Pinpoint the cell where the given text exists, returning its [x, y] midpoint coordinate. 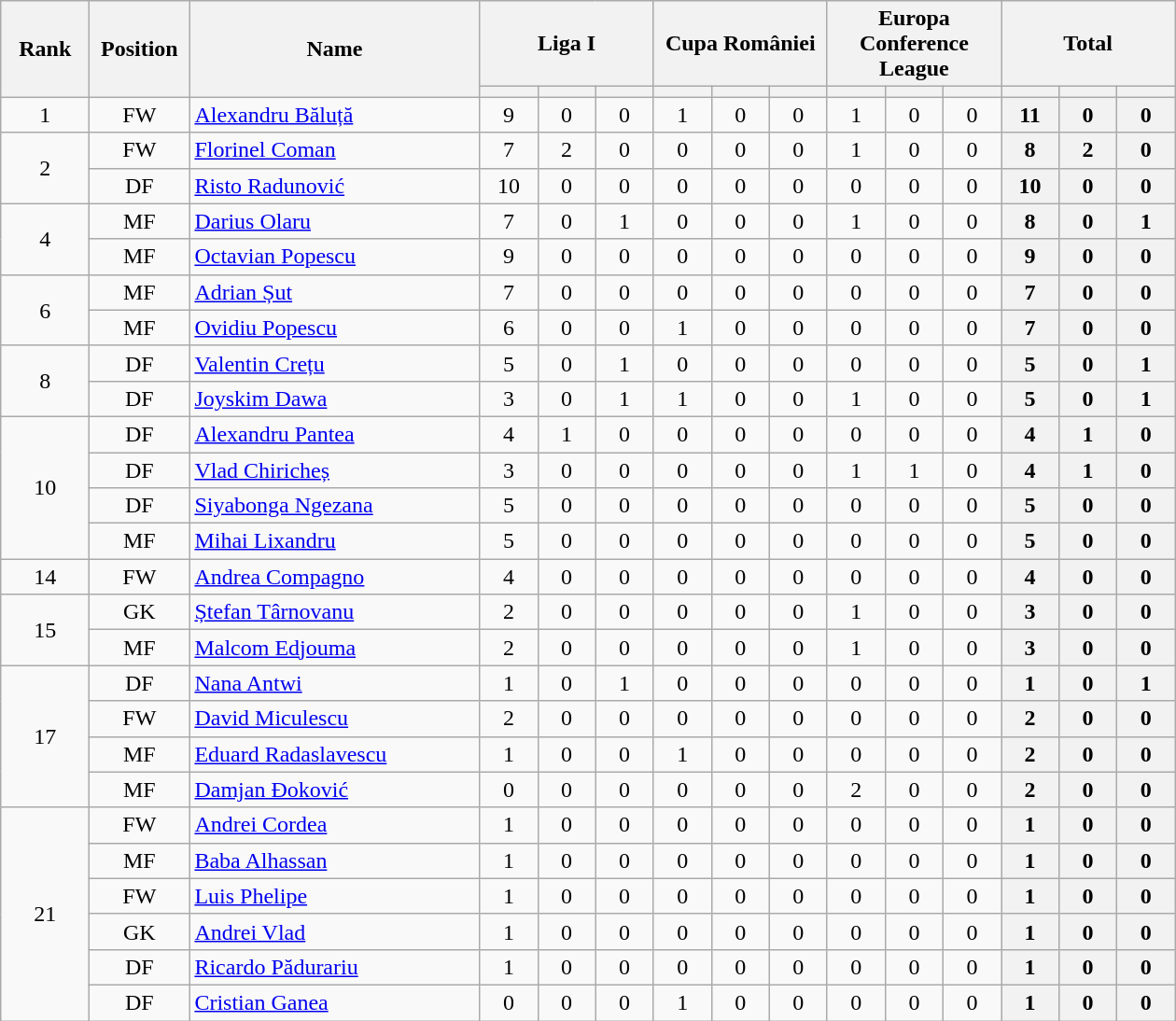
Andrei Vlad [334, 931]
Vlad Chiricheș [334, 469]
Luis Phelipe [334, 896]
Risto Radunović [334, 186]
Baba Alhassan [334, 860]
14 [45, 577]
Mihai Lixandru [334, 541]
Adrian Șut [334, 292]
Rank [45, 49]
Cupa României [740, 44]
17 [45, 736]
Ovidiu Popescu [334, 328]
Ricardo Pădurariu [334, 967]
Octavian Popescu [334, 257]
Cristian Ganea [334, 1002]
Name [334, 49]
Europa Conference League [914, 44]
Alexandru Băluță [334, 115]
Siyabonga Ngezana [334, 506]
Andrea Compagno [334, 577]
Eduard Radaslavescu [334, 754]
Darius Olaru [334, 221]
11 [1029, 115]
Damjan Đoković [334, 790]
Liga I [567, 44]
Malcom Edjouma [334, 648]
Total [1087, 44]
Andrei Cordea [334, 825]
Valentin Crețu [334, 363]
21 [45, 914]
Position [140, 49]
Alexandru Pantea [334, 434]
Joyskim Dawa [334, 399]
Florinel Coman [334, 150]
David Miculescu [334, 719]
15 [45, 630]
Nana Antwi [334, 683]
Ștefan Târnovanu [334, 612]
